Output the (X, Y) coordinate of the center of the cell containing the given text.  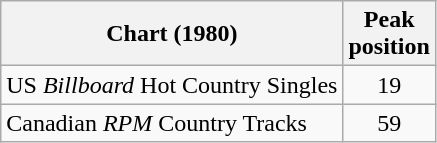
Canadian RPM Country Tracks (172, 123)
Chart (1980) (172, 34)
19 (389, 85)
59 (389, 123)
Peakposition (389, 34)
US Billboard Hot Country Singles (172, 85)
